Determine the (X, Y) coordinate at the center of the cell enclosing the given text.  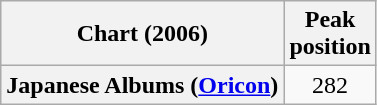
Peak position (330, 34)
Chart (2006) (142, 34)
282 (330, 85)
Japanese Albums (Oricon) (142, 85)
